Locate the cell with the specified text and output its [x, y] center coordinate. 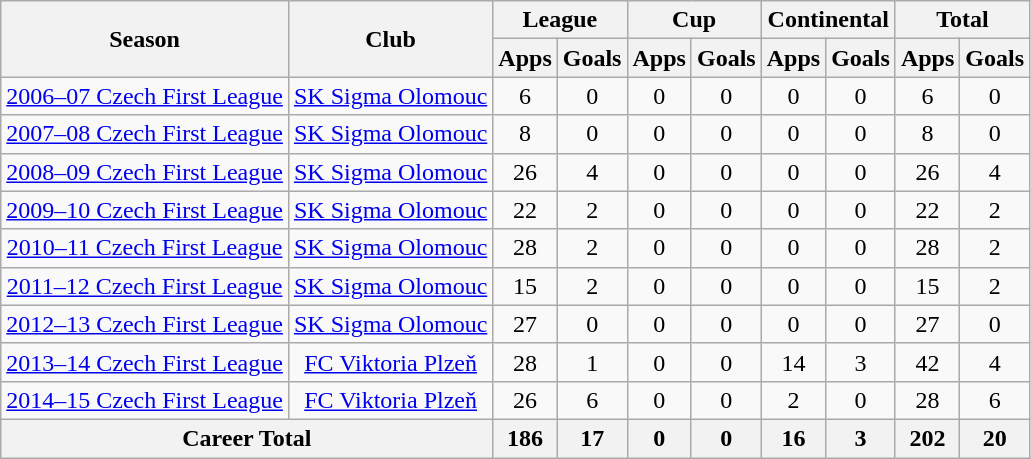
Total [962, 20]
186 [525, 438]
2014–15 Czech First League [145, 400]
Career Total [247, 438]
2008–09 Czech First League [145, 172]
Season [145, 39]
2010–11 Czech First League [145, 248]
2007–08 Czech First League [145, 134]
2009–10 Czech First League [145, 210]
League [560, 20]
2012–13 Czech First League [145, 324]
202 [927, 438]
2011–12 Czech First League [145, 286]
2006–07 Czech First League [145, 96]
20 [995, 438]
1 [592, 362]
14 [793, 362]
2013–14 Czech First League [145, 362]
42 [927, 362]
Club [390, 39]
16 [793, 438]
17 [592, 438]
Continental [828, 20]
Cup [694, 20]
